Provide the [X, Y] coordinate of the cell's center where the given text is located.  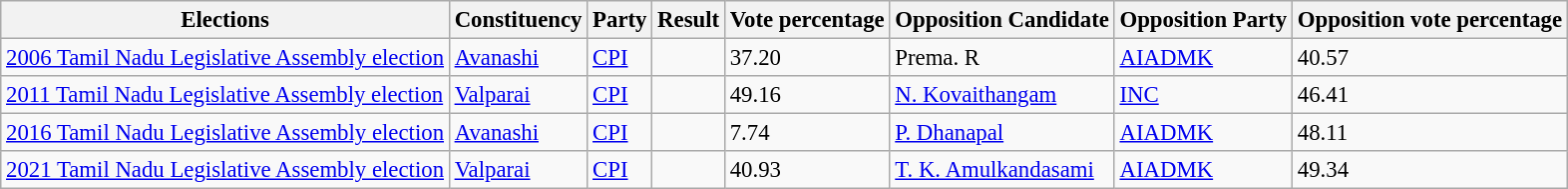
2021 Tamil Nadu Legislative Assembly election [225, 170]
46.41 [1429, 95]
49.34 [1429, 170]
Prema. R [1001, 58]
Opposition Party [1203, 20]
Vote percentage [807, 20]
Constituency [518, 20]
INC [1203, 95]
7.74 [807, 133]
40.93 [807, 170]
2011 Tamil Nadu Legislative Assembly election [225, 95]
2006 Tamil Nadu Legislative Assembly election [225, 58]
48.11 [1429, 133]
N. Kovaithangam [1001, 95]
P. Dhanapal [1001, 133]
Party [620, 20]
40.57 [1429, 58]
2016 Tamil Nadu Legislative Assembly election [225, 133]
Result [688, 20]
37.20 [807, 58]
Elections [225, 20]
T. K. Amulkandasami [1001, 170]
Opposition Candidate [1001, 20]
Opposition vote percentage [1429, 20]
49.16 [807, 95]
